Return (X, Y) of the center of cell containing provided text 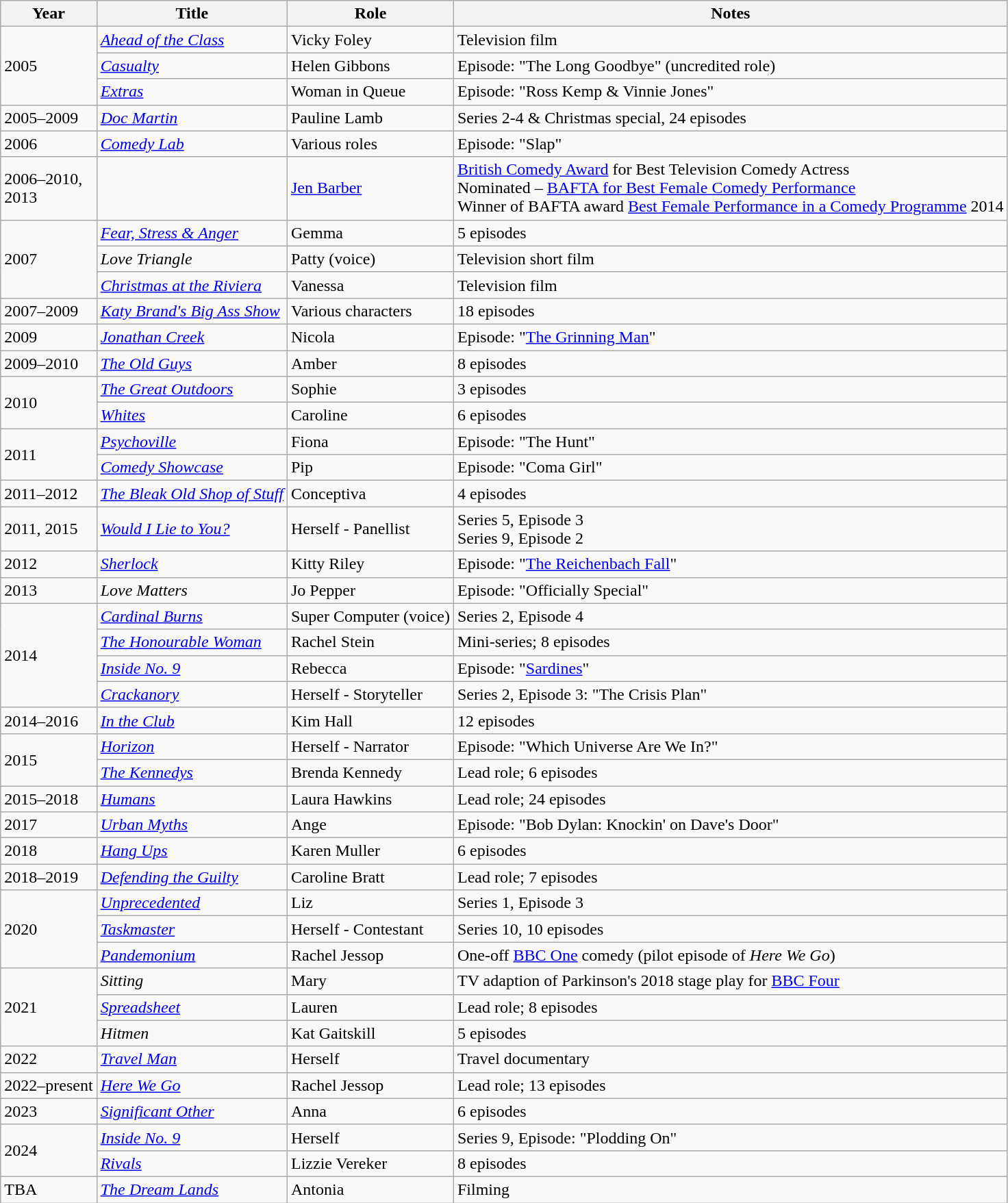
Jen Barber (370, 188)
Series 5, Episode 3Series 9, Episode 2 (730, 529)
Series 1, Episode 3 (730, 903)
12 episodes (730, 720)
Nicola (370, 337)
The Old Guys (192, 364)
Pandemonium (192, 955)
Fear, Stress & Anger (192, 233)
Here We Go (192, 1085)
Unprecedented (192, 903)
Fiona (370, 442)
Spreadsheet (192, 1007)
Lauren (370, 1007)
Caroline (370, 416)
Episode: "Bob Dylan: Knockin' on Dave's Door" (730, 825)
2015 (49, 759)
2022 (49, 1059)
2024 (49, 1150)
Hang Ups (192, 851)
Comedy Showcase (192, 468)
Karen Muller (370, 851)
Comedy Lab (192, 144)
Rachel Stein (370, 642)
2023 (49, 1111)
The Bleak Old Shop of Stuff (192, 494)
2011–2012 (49, 494)
Lead role; 6 episodes (730, 772)
2006 (49, 144)
Television short film (730, 259)
Sherlock (192, 564)
2021 (49, 1007)
Episode: "The Long Goodbye" (uncredited role) (730, 66)
2007–2009 (49, 311)
2005 (49, 66)
Katy Brand's Big Ass Show (192, 311)
2011 (49, 455)
Antonia (370, 1189)
The Kennedys (192, 772)
The Great Outdoors (192, 390)
Herself - Narrator (370, 746)
Crackanory (192, 694)
2011, 2015 (49, 529)
2022–present (49, 1085)
2009–2010 (49, 364)
Herself - Panellist (370, 529)
Episode: "The Grinning Man" (730, 337)
Christmas at the Riviera (192, 285)
Mini-series; 8 episodes (730, 642)
Series 2-4 & Christmas special, 24 episodes (730, 118)
Rivals (192, 1163)
TV adaption of Parkinson's 2018 stage play for BBC Four (730, 981)
2014–2016 (49, 720)
Extras (192, 92)
Herself - Contestant (370, 929)
Jonathan Creek (192, 337)
2009 (49, 337)
Rebecca (370, 668)
Casualty (192, 66)
In the Club (192, 720)
Kim Hall (370, 720)
Notes (730, 14)
Episode: "The Reichenbach Fall" (730, 564)
Super Computer (voice) (370, 616)
4 episodes (730, 494)
Cardinal Burns (192, 616)
2012 (49, 564)
Episode: "Slap" (730, 144)
Year (49, 14)
Anna (370, 1111)
Herself - Storyteller (370, 694)
2010 (49, 403)
Love Matters (192, 590)
2018–2019 (49, 877)
2017 (49, 825)
TBA (49, 1189)
2005–2009 (49, 118)
2013 (49, 590)
Lead role; 7 episodes (730, 877)
18 episodes (730, 311)
Doc Martin (192, 118)
Patty (voice) (370, 259)
Laura Hawkins (370, 799)
Horizon (192, 746)
Vicky Foley (370, 40)
Kat Gaitskill (370, 1033)
Amber (370, 364)
Love Triangle (192, 259)
Ange (370, 825)
Series 2, Episode 4 (730, 616)
Lead role; 13 episodes (730, 1085)
Episode: "Which Universe Are We In?" (730, 746)
Episode: "Ross Kemp & Vinnie Jones" (730, 92)
Series 9, Episode: "Plodding On" (730, 1137)
Series 2, Episode 3: "The Crisis Plan" (730, 694)
Lead role; 8 episodes (730, 1007)
Mary (370, 981)
Would I Lie to You? (192, 529)
Ahead of the Class (192, 40)
Taskmaster (192, 929)
Episode: "The Hunt" (730, 442)
2006–2010,2013 (49, 188)
Brenda Kennedy (370, 772)
The Dream Lands (192, 1189)
Whites (192, 416)
Lizzie Vereker (370, 1163)
2018 (49, 851)
Pip (370, 468)
Caroline Bratt (370, 877)
One-off BBC One comedy (pilot episode of Here We Go) (730, 955)
Title (192, 14)
Episode: "Coma Girl" (730, 468)
Defending the Guilty (192, 877)
Urban Myths (192, 825)
Significant Other (192, 1111)
Kitty Riley (370, 564)
Vanessa (370, 285)
Role (370, 14)
2007 (49, 259)
Episode: "Sardines" (730, 668)
2015–2018 (49, 799)
Pauline Lamb (370, 118)
Jo Pepper (370, 590)
Various roles (370, 144)
Series 10, 10 episodes (730, 929)
Helen Gibbons (370, 66)
Episode: "Officially Special" (730, 590)
2014 (49, 655)
Conceptiva (370, 494)
2020 (49, 929)
3 episodes (730, 390)
Hitmen (192, 1033)
Various characters (370, 311)
Humans (192, 799)
Liz (370, 903)
Sitting (192, 981)
Psychoville (192, 442)
Travel Man (192, 1059)
Woman in Queue (370, 92)
Sophie (370, 390)
Travel documentary (730, 1059)
Gemma (370, 233)
Lead role; 24 episodes (730, 799)
Filming (730, 1189)
The Honourable Woman (192, 642)
